Identify which cell holds the provided text, then report its [X, Y] central coordinate. 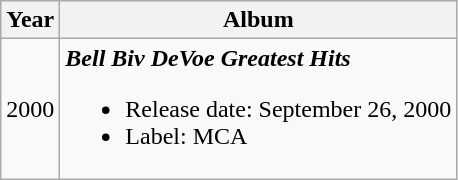
2000 [30, 109]
Album [258, 20]
Year [30, 20]
Bell Biv DeVoe Greatest HitsRelease date: September 26, 2000Label: MCA [258, 109]
